Scan for the cell matching the given text and deliver its [x, y] coordinate at center. 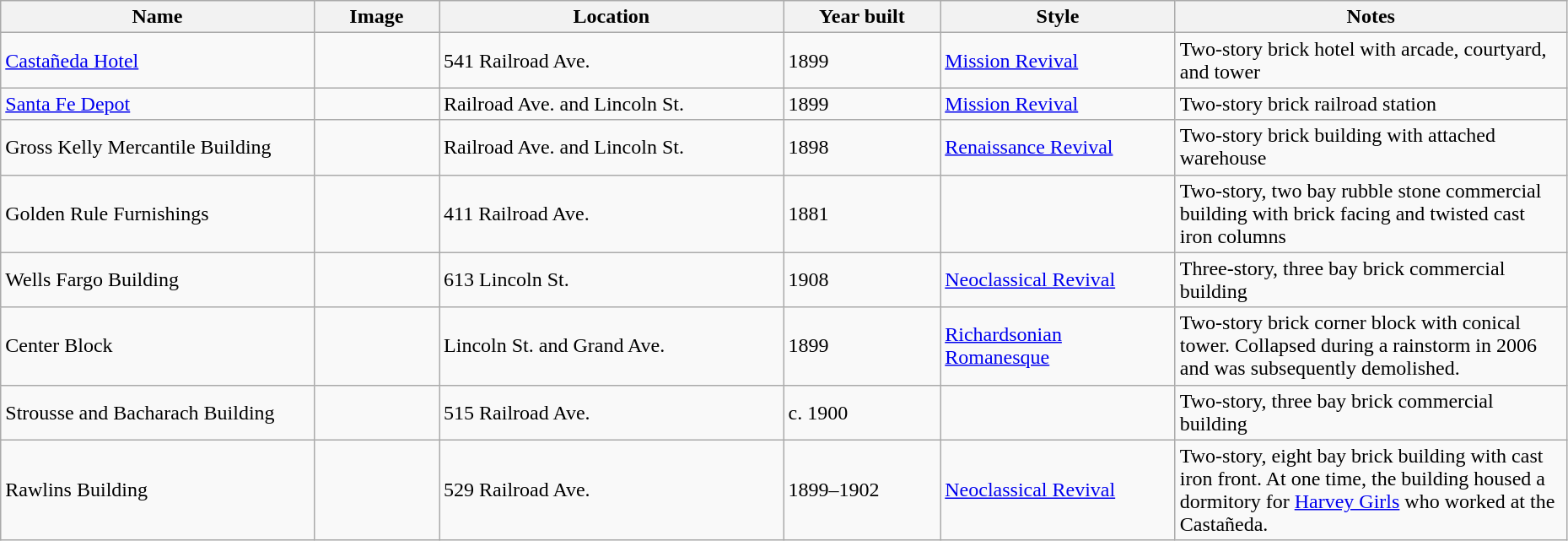
Three-story, three bay brick commercial building [1371, 280]
411 Railroad Ave. [612, 214]
515 Railroad Ave. [612, 412]
Gross Kelly Mercantile Building [157, 147]
Name [157, 17]
1881 [862, 214]
529 Railroad Ave. [612, 490]
Santa Fe Depot [157, 104]
Center Block [157, 346]
Location [612, 17]
1908 [862, 280]
Two-story, two bay rubble stone commercial building with brick facing and twisted cast iron columns [1371, 214]
Image [376, 17]
c. 1900 [862, 412]
Two-story brick hotel with arcade, courtyard, and tower [1371, 61]
Castañeda Hotel [157, 61]
541 Railroad Ave. [612, 61]
Style [1058, 17]
Two-story, three bay brick commercial building [1371, 412]
Richardsonian Romanesque [1058, 346]
Golden Rule Furnishings [157, 214]
Lincoln St. and Grand Ave. [612, 346]
Two-story brick building with attached warehouse [1371, 147]
Year built [862, 17]
613 Lincoln St. [612, 280]
Two-story brick railroad station [1371, 104]
Two-story, eight bay brick building with cast iron front. At one time, the building housed a dormitory for Harvey Girls who worked at the Castañeda. [1371, 490]
Wells Fargo Building [157, 280]
Renaissance Revival [1058, 147]
1898 [862, 147]
Strousse and Bacharach Building [157, 412]
1899–1902 [862, 490]
Notes [1371, 17]
Two-story brick corner block with conical tower. Collapsed during a rainstorm in 2006 and was subsequently demolished. [1371, 346]
Rawlins Building [157, 490]
